Locate the cell with the specified text and output its (X, Y) center coordinate. 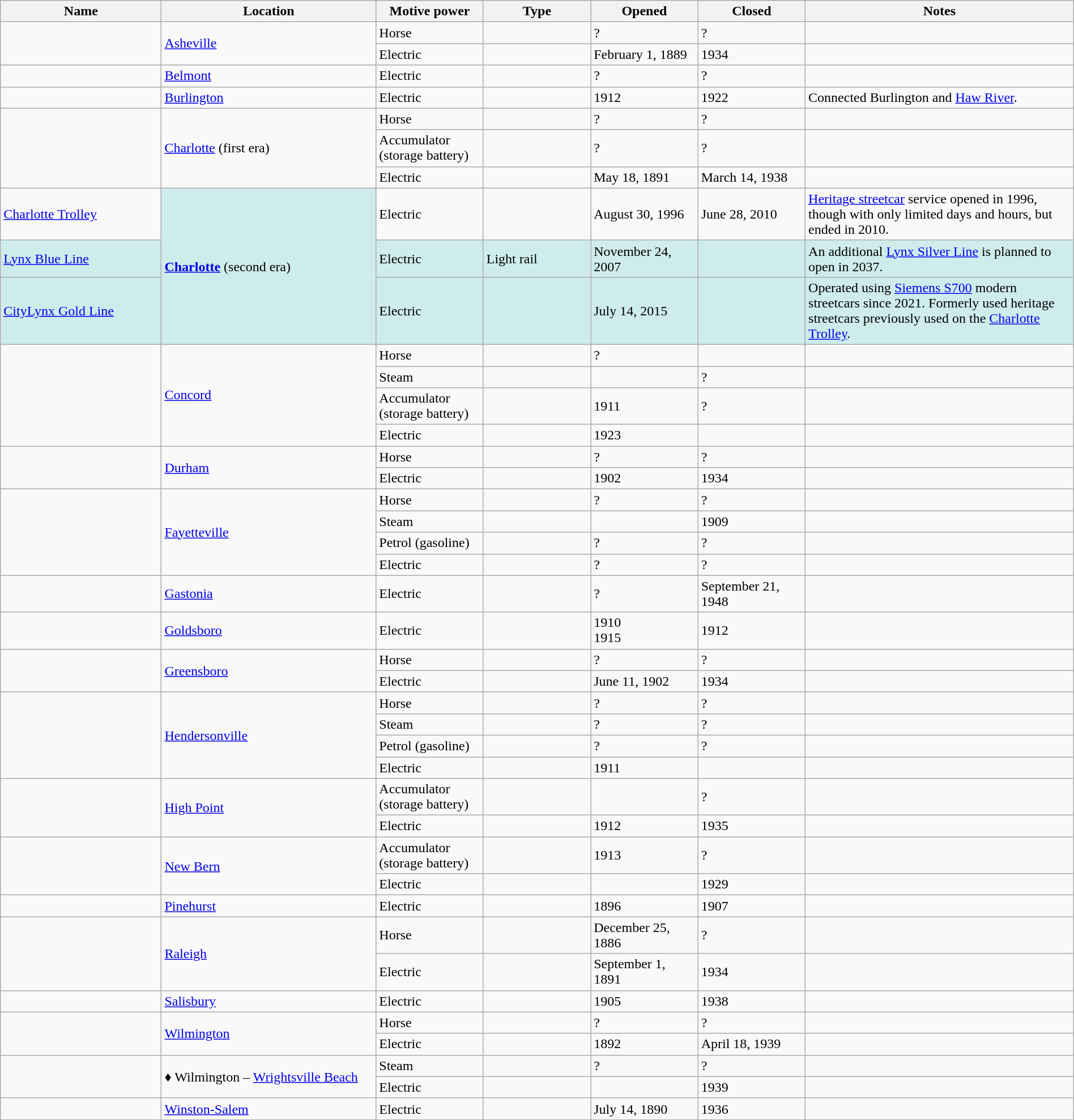
May 18, 1891 (645, 177)
1905 (645, 1001)
November 24, 2007 (645, 258)
1923 (645, 435)
Charlotte Trolley (81, 214)
March 14, 1938 (751, 177)
Salisbury (268, 1001)
Notes (940, 11)
June 11, 1902 (645, 681)
February 1, 1889 (645, 54)
Belmont (268, 76)
Pinehurst (268, 906)
Durham (268, 468)
Winston-Salem (268, 1109)
High Point (268, 807)
Fayetteville (268, 532)
1922 (751, 97)
Charlotte (second era) (268, 266)
Gastonia (268, 593)
1936 (751, 1109)
Operated using Siemens S700 modern streetcars since 2021. Formerly used heritage streetcars previously used on the Charlotte Trolley. (940, 310)
♦ Wilmington – Wrightsville Beach (268, 1076)
Charlotte (first era) (268, 148)
September 21, 1948 (751, 593)
Wilmington (268, 1033)
Greensboro (268, 670)
1907 (751, 906)
Lynx Blue Line (81, 258)
Burlington (268, 97)
August 30, 1996 (645, 214)
April 18, 1939 (751, 1044)
19101915 (645, 631)
Heritage streetcar service opened in 1996, though with only limited days and hours, but ended in 2010. (940, 214)
Concord (268, 395)
1909 (751, 521)
Closed (751, 11)
New Bern (268, 866)
1896 (645, 906)
June 28, 2010 (751, 214)
July 14, 1890 (645, 1109)
1929 (751, 884)
1938 (751, 1001)
Location (268, 11)
Connected Burlington and Haw River. (940, 97)
1939 (751, 1087)
Asheville (268, 44)
December 25, 1886 (645, 935)
1892 (645, 1044)
Type (537, 11)
Light rail (537, 258)
1913 (645, 855)
Goldsboro (268, 631)
Name (81, 11)
July 14, 2015 (645, 310)
1935 (751, 826)
1902 (645, 478)
Opened (645, 11)
Motive power (429, 11)
Hendersonville (268, 735)
September 1, 1891 (645, 972)
Raleigh (268, 954)
An additional Lynx Silver Line is planned to open in 2037. (940, 258)
CityLynx Gold Line (81, 310)
